Extract the [X, Y] coordinate from the center of the cell holding the provided text.  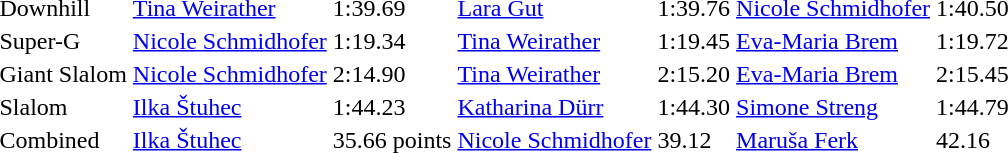
Katharina Dürr [554, 107]
2:15.20 [694, 74]
1:44.30 [694, 107]
1:19.45 [694, 41]
Simone Streng [834, 107]
1:19.34 [392, 41]
1:44.23 [392, 107]
Ilka Štuhec [230, 107]
2:14.90 [392, 74]
